Detect which cell encompasses the target text, then output its [X, Y] center coordinate. 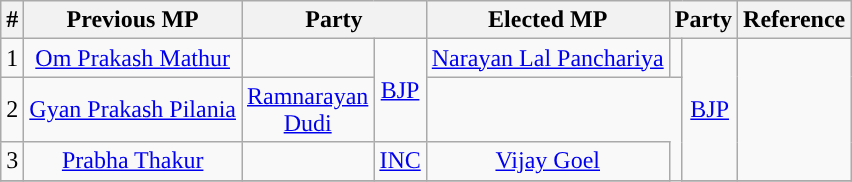
Prabha Thakur [133, 161]
1 [12, 58]
Narayan Lal Panchariya [548, 58]
Elected MP [548, 20]
3 [12, 161]
Reference [794, 20]
Vijay Goel [548, 161]
2 [12, 110]
Om Prakash Mathur [133, 58]
Previous MP [133, 20]
Ramnarayan Dudi [308, 110]
Gyan Prakash Pilania [133, 110]
INC [400, 161]
# [12, 20]
